Detect which cell encompasses the target text, then output its (X, Y) center coordinate. 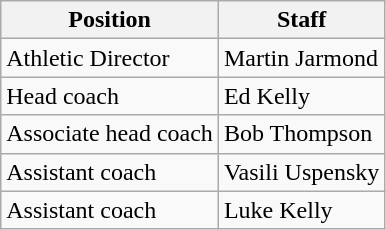
Position (110, 20)
Martin Jarmond (301, 58)
Athletic Director (110, 58)
Staff (301, 20)
Ed Kelly (301, 96)
Head coach (110, 96)
Associate head coach (110, 134)
Luke Kelly (301, 210)
Bob Thompson (301, 134)
Vasili Uspensky (301, 172)
